Output the [X, Y] coordinate of the center of the cell containing the given text.  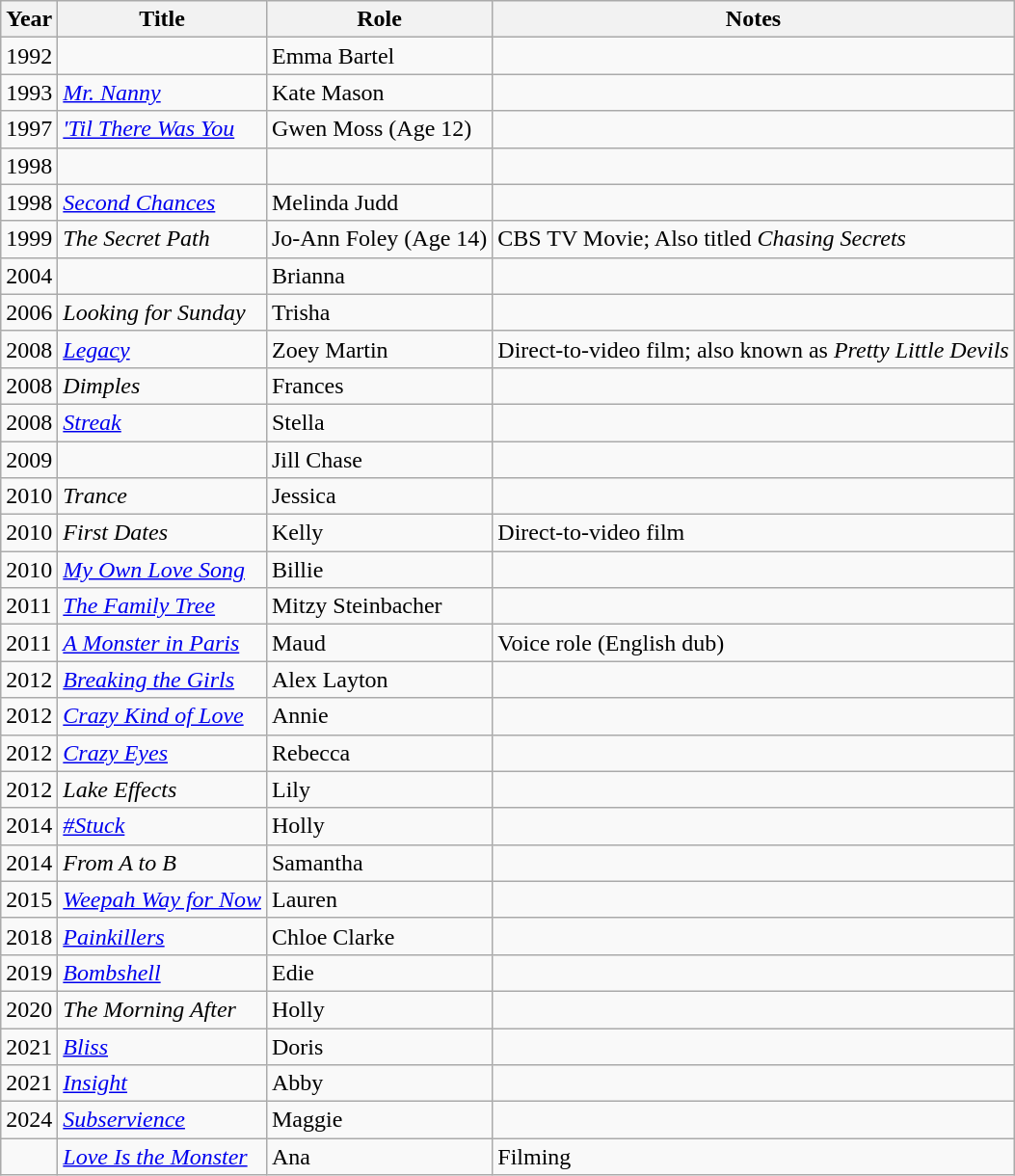
Jill Chase [379, 460]
Filming [754, 1157]
Annie [379, 716]
Mr. Nanny [162, 93]
Maggie [379, 1120]
Bliss [162, 1046]
Alex Layton [379, 680]
Second Chances [162, 202]
Kate Mason [379, 93]
2004 [29, 276]
2019 [29, 973]
From A to B [162, 863]
The Morning After [162, 1009]
Lauren [379, 899]
Legacy [162, 349]
2024 [29, 1120]
Jessica [379, 496]
Notes [754, 19]
Rebecca [379, 753]
The Secret Path [162, 239]
Subservience [162, 1120]
Weepah Way for Now [162, 899]
Billie [379, 570]
Stella [379, 422]
Edie [379, 973]
Role [379, 19]
Dimples [162, 386]
CBS TV Movie; Also titled Chasing Secrets [754, 239]
Mitzy Steinbacher [379, 606]
Abby [379, 1083]
Zoey Martin [379, 349]
Painkillers [162, 936]
#Stuck [162, 826]
Lake Effects [162, 789]
Kelly [379, 533]
2015 [29, 899]
Title [162, 19]
Crazy Eyes [162, 753]
Insight [162, 1083]
Crazy Kind of Love [162, 716]
The Family Tree [162, 606]
2018 [29, 936]
1999 [29, 239]
Doris [379, 1046]
Jo-Ann Foley (Age 14) [379, 239]
Direct-to-video film; also known as Pretty Little Devils [754, 349]
Brianna [379, 276]
Year [29, 19]
Gwen Moss (Age 12) [379, 129]
2020 [29, 1009]
1993 [29, 93]
Love Is the Monster [162, 1157]
My Own Love Song [162, 570]
Chloe Clarke [379, 936]
'Til There Was You [162, 129]
A Monster in Paris [162, 643]
Frances [379, 386]
Trisha [379, 312]
1997 [29, 129]
2009 [29, 460]
Trance [162, 496]
Voice role (English dub) [754, 643]
Streak [162, 422]
Looking for Sunday [162, 312]
Direct-to-video film [754, 533]
Lily [379, 789]
Maud [379, 643]
First Dates [162, 533]
Bombshell [162, 973]
2006 [29, 312]
Samantha [379, 863]
Breaking the Girls [162, 680]
Melinda Judd [379, 202]
1992 [29, 56]
Ana [379, 1157]
Emma Bartel [379, 56]
